Find where the given text appears and provide that cell's center as (x, y) coordinate. 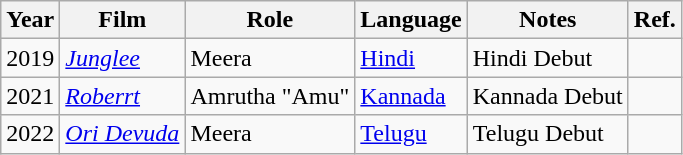
Roberrt (122, 96)
Telugu Debut (548, 134)
Junglee (122, 58)
Notes (548, 20)
Ori Devuda (122, 134)
Language (411, 20)
Film (122, 20)
Ref. (654, 20)
Role (270, 20)
Kannada (411, 96)
2022 (30, 134)
Telugu (411, 134)
Year (30, 20)
Hindi Debut (548, 58)
Amrutha "Amu" (270, 96)
Hindi (411, 58)
Kannada Debut (548, 96)
2019 (30, 58)
2021 (30, 96)
